Detect which cell encompasses the target text, then output its (X, Y) center coordinate. 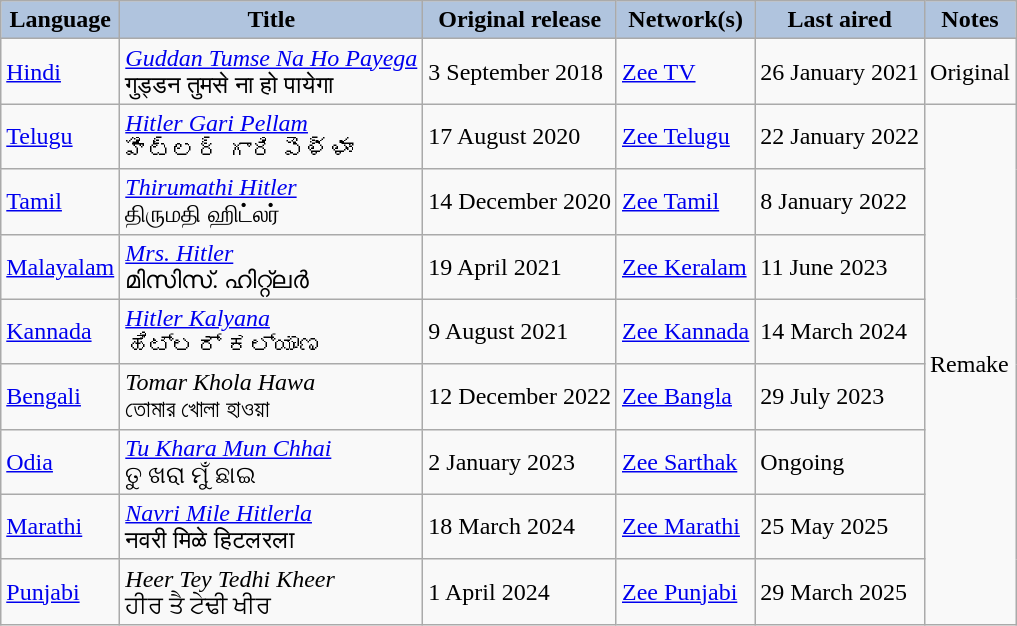
Heer Tey Tedhi Kheer ਹੀਰ ਤੈ ਟੇਢੀ ਖੀਰ (272, 592)
Original release (520, 20)
8 January 2022 (840, 202)
Thirumathi Hitler திருமதி ஹிட்லர் (272, 202)
Remake (970, 364)
29 March 2025 (840, 592)
Hindi (60, 72)
Tomar Khola Hawa তোমার খোলা হাওয়া (272, 396)
Hitler Kalyana ಹಿಟ್ಲರ್ ಕಲ್ಯಾಣ (272, 332)
Zee TV (685, 72)
Bengali (60, 396)
Odia (60, 462)
Hitler Gari Pellam హిట్లర్ గారి పెళ్ళాం (272, 136)
Navri Mile Hitlerla नवरी मिळे हिटलरला (272, 526)
Network(s) (685, 20)
Zee Sarthak (685, 462)
Zee Kannada (685, 332)
19 April 2021 (520, 266)
Original (970, 72)
Last aired (840, 20)
Tu Khara Mun Chhai ତୁ ଖରା ମୁଁ ଛାଇ (272, 462)
17 August 2020 (520, 136)
Zee Bangla (685, 396)
12 December 2022 (520, 396)
Language (60, 20)
14 March 2024 (840, 332)
1 April 2024 (520, 592)
Malayalam (60, 266)
Guddan Tumse Na Ho Payega गुड्डन तुमसे ना हो पायेगा (272, 72)
22 January 2022 (840, 136)
18 March 2024 (520, 526)
Telugu (60, 136)
Zee Punjabi (685, 592)
Mrs. Hitler മിസിസ്. ഹിറ്റ്ലർ (272, 266)
Zee Keralam (685, 266)
2 January 2023 (520, 462)
26 January 2021 (840, 72)
9 August 2021 (520, 332)
Marathi (60, 526)
29 July 2023 (840, 396)
Zee Tamil (685, 202)
11 June 2023 (840, 266)
Ongoing (840, 462)
Zee Telugu (685, 136)
Notes (970, 20)
Tamil (60, 202)
14 December 2020 (520, 202)
Title (272, 20)
Kannada (60, 332)
25 May 2025 (840, 526)
Zee Marathi (685, 526)
Punjabi (60, 592)
3 September 2018 (520, 72)
